Return the (x, y) coordinate for the center point of the cell that contains the specified text.  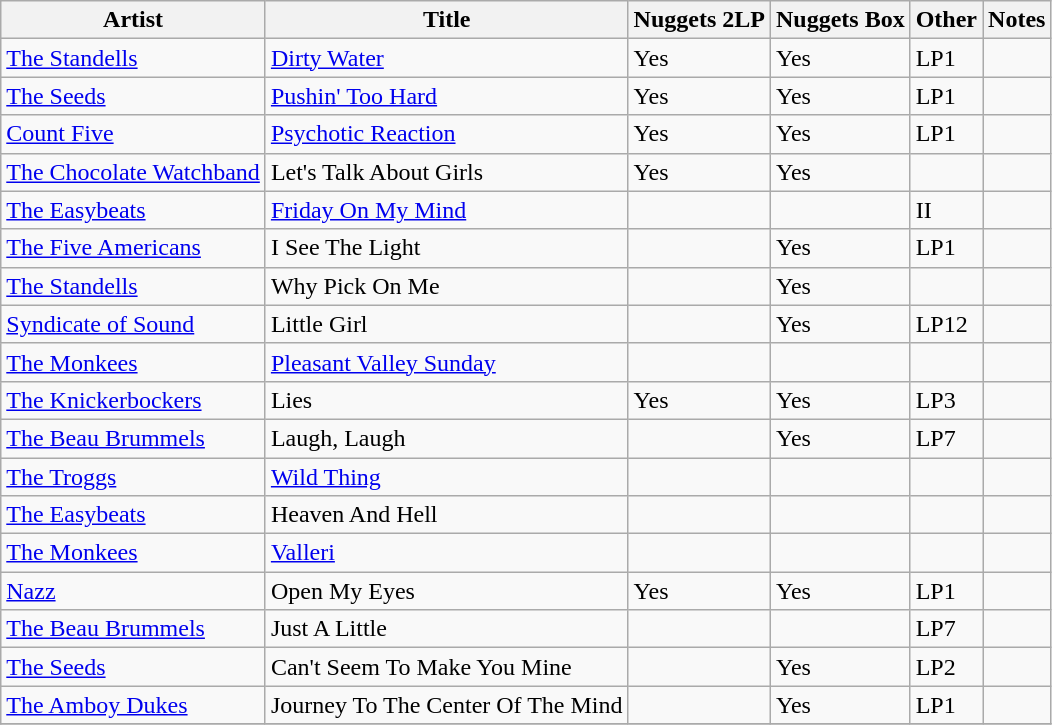
Other (946, 20)
Laugh, Laugh (446, 438)
LP12 (946, 324)
Let's Talk About Girls (446, 172)
Why Pick On Me (446, 286)
Dirty Water (446, 58)
LP3 (946, 400)
Journey To The Center Of The Mind (446, 705)
Artist (134, 20)
Heaven And Hell (446, 515)
Title (446, 20)
Just A Little (446, 629)
Nuggets Box (840, 20)
Friday On My Mind (446, 210)
The Knickerbockers (134, 400)
Wild Thing (446, 477)
Pushin' Too Hard (446, 96)
Count Five (134, 134)
Psychotic Reaction (446, 134)
Syndicate of Sound (134, 324)
Open My Eyes (446, 591)
Nuggets 2LP (699, 20)
LP2 (946, 667)
Can't Seem To Make You Mine (446, 667)
Lies (446, 400)
The Amboy Dukes (134, 705)
II (946, 210)
I See The Light (446, 248)
The Troggs (134, 477)
The Chocolate Watchband (134, 172)
Nazz (134, 591)
Pleasant Valley Sunday (446, 362)
Little Girl (446, 324)
Notes (1017, 20)
Valleri (446, 553)
The Five Americans (134, 248)
